Pinpoint the cell where the given text exists, returning its [X, Y] midpoint coordinate. 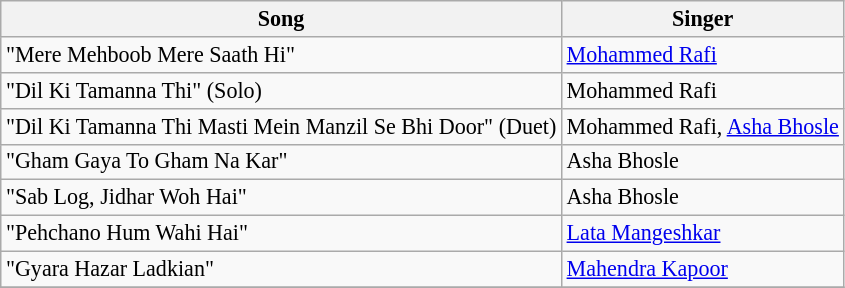
"Dil Ki Tamanna Thi Masti Mein Manzil Se Bhi Door" (Duet) [282, 126]
Song [282, 18]
"Mere Mehboob Mere Saath Hi" [282, 54]
Singer [702, 18]
"Dil Ki Tamanna Thi" (Solo) [282, 90]
Lata Mangeshkar [702, 233]
"Gyara Hazar Ladkian" [282, 269]
Mohammed Rafi, Asha Bhosle [702, 126]
"Sab Log, Jidhar Woh Hai" [282, 198]
"Pehchano Hum Wahi Hai" [282, 233]
Mahendra Kapoor [702, 269]
"Gham Gaya To Gham Na Kar" [282, 162]
